Identify which cell holds the provided text, then report its (X, Y) central coordinate. 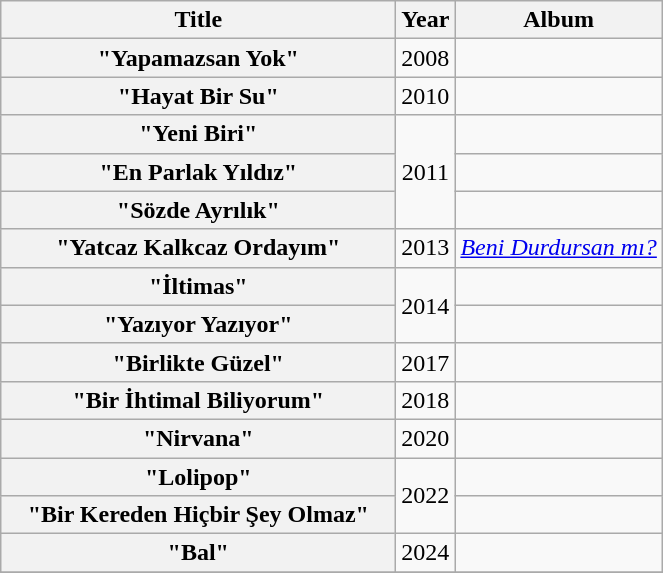
2018 (426, 400)
Year (426, 20)
2014 (426, 305)
Album (559, 20)
"Birlikte Güzel" (198, 362)
Beni Durdursan mı? (559, 248)
"İltimas" (198, 286)
Title (198, 20)
2010 (426, 96)
"Yatcaz Kalkcaz Ordayım" (198, 248)
"Bir Kereden Hiçbir Şey Olmaz" (198, 515)
"En Parlak Yıldız" (198, 172)
2011 (426, 172)
"Yeni Biri" (198, 134)
"Hayat Bir Su" (198, 96)
2022 (426, 496)
"Yazıyor Yazıyor" (198, 324)
2013 (426, 248)
"Yapamazsan Yok" (198, 58)
2020 (426, 438)
"Bir İhtimal Biliyorum" (198, 400)
2008 (426, 58)
"Bal" (198, 553)
"Sözde Ayrılık" (198, 210)
2017 (426, 362)
"Nirvana" (198, 438)
2024 (426, 553)
"Lolipop" (198, 477)
